Pinpoint the cell where the given text exists, returning its [X, Y] midpoint coordinate. 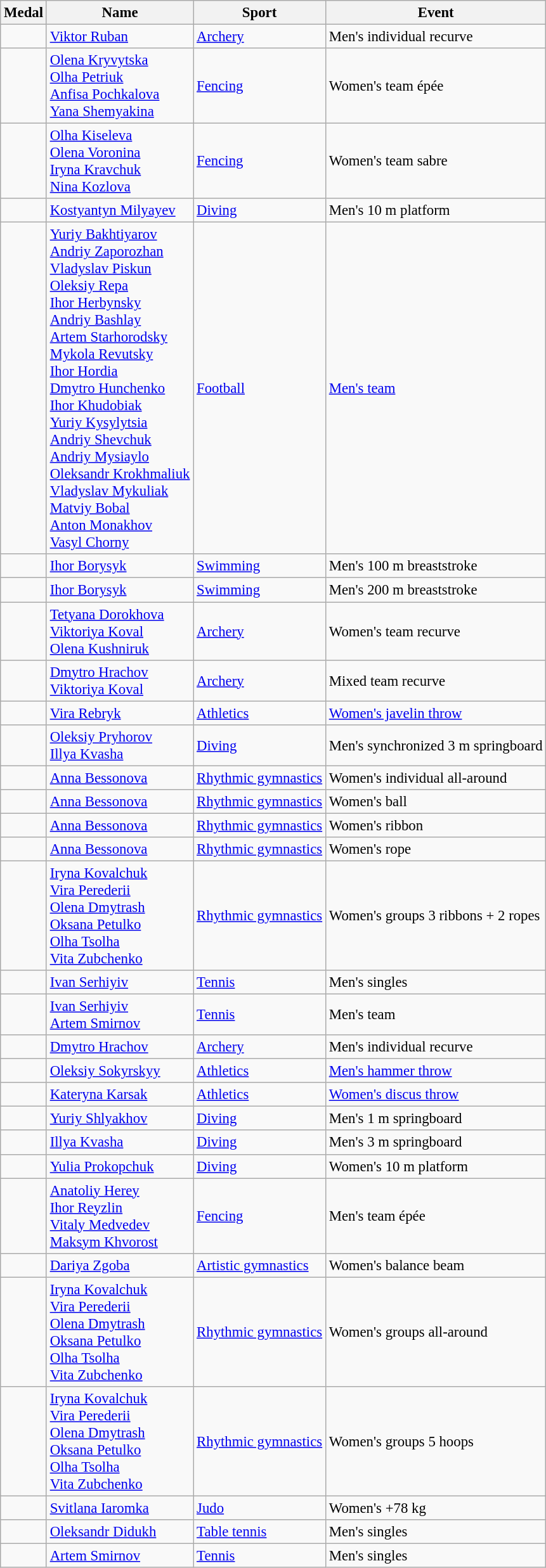
Medal [24, 13]
Dariya Zgoba [119, 1265]
Ivan SerhiyivArtem Smirnov [119, 1015]
Men's 10 m platform [436, 210]
Oleksandr Didukh [119, 1532]
Women's rope [436, 849]
Women's discus throw [436, 1095]
Svitlana Iaromka [119, 1508]
Women's javelin throw [436, 713]
Women's groups 3 ribbons + 2 ropes [436, 915]
Viktor Ruban [119, 37]
Football [260, 389]
Men's 1 m springboard [436, 1119]
Artistic gymnastics [260, 1265]
Illya Kvasha [119, 1143]
Women's +78 kg [436, 1508]
Olha KiselevaOlena VoroninaIryna KravchukNina Kozlova [119, 161]
Women's team recurve [436, 631]
Dmytro HrachovViktoriya Koval [119, 681]
Anatoliy HereyIhor ReyzlinVitaly MedvedevMaksym Khvorost [119, 1216]
Table tennis [260, 1532]
Mixed team recurve [436, 681]
Sport [260, 13]
Men's synchronized 3 m springboard [436, 745]
Vira Rebryk [119, 713]
Women's 10 m platform [436, 1166]
Men's 100 m breaststroke [436, 566]
Women's groups 5 hoops [436, 1441]
Men's team épée [436, 1216]
Women's team épée [436, 86]
Men's 3 m springboard [436, 1143]
Tetyana DorokhovaViktoriya KovalOlena Kushniruk [119, 631]
Kostyantyn Milyayev [119, 210]
Oleksiy PryhorovIllya Kvasha [119, 745]
Yuriy Shlyakhov [119, 1119]
Women's balance beam [436, 1265]
Women's team sabre [436, 161]
Men's 200 m breaststroke [436, 590]
Dmytro Hrachov [119, 1047]
Kateryna Karsak [119, 1095]
Name [119, 13]
Judo [260, 1508]
Ivan Serhiyiv [119, 982]
Women's groups all-around [436, 1332]
Women's ball [436, 802]
Men's hammer throw [436, 1071]
Yulia Prokopchuk [119, 1166]
Event [436, 13]
Women's ribbon [436, 825]
Oleksiy Sokyrskyy [119, 1071]
Olena KryvytskaOlha PetriukAnfisa PochkalovaYana Shemyakina [119, 86]
Women's individual all-around [436, 778]
Artem Smirnov [119, 1555]
